Provide the [X, Y] coordinate of the cell's center where the given text is located.  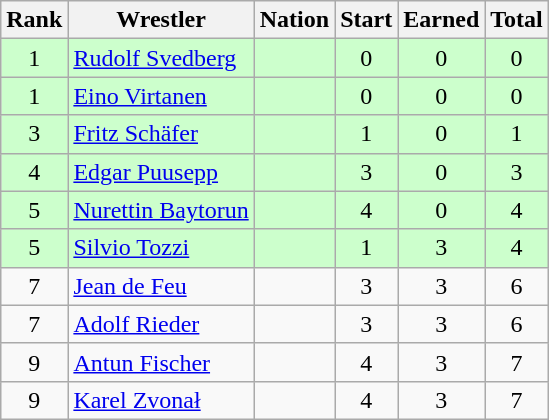
Rank [34, 20]
Earned [442, 20]
Nurettin Baytorun [161, 210]
Eino Virtanen [161, 96]
Nation [294, 20]
Total [517, 20]
Fritz Schäfer [161, 134]
Silvio Tozzi [161, 248]
Antun Fischer [161, 362]
Adolf Rieder [161, 324]
Edgar Puusepp [161, 172]
Wrestler [161, 20]
Karel Zvonał [161, 400]
Rudolf Svedberg [161, 58]
Jean de Feu [161, 286]
Start [366, 20]
